Return the (x, y) coordinate for the center point of the cell that contains the specified text.  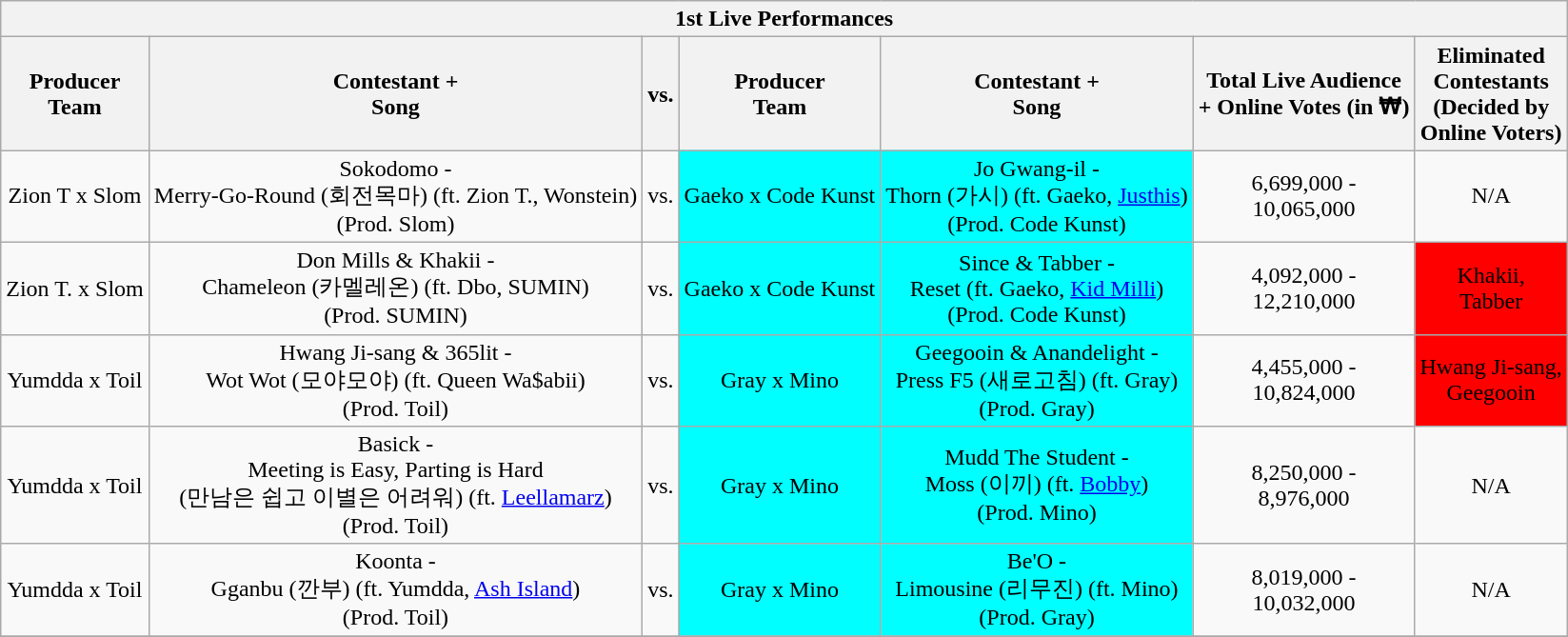
Total Live Audience+ Online Votes (in ₩) (1304, 93)
Contestant + Song (395, 93)
Mudd The Student - Moss (이끼) (ft. Bobby)(Prod. Mino) (1037, 486)
Geegooin & Anandelight - Press F5 (새로고침) (ft. Gray)(Prod. Gray) (1037, 381)
4,092,000 - 12,210,000 (1304, 288)
Basick - Meeting is Easy, Parting is Hard (만남은 쉽고 이별은 어려워) (ft. Leellamarz) (Prod. Toil) (395, 486)
Be'O - Limousine (리무진) (ft. Mino) (Prod. Gray) (1037, 590)
Sokodomo - Merry-Go-Round (회전목마) (ft. Zion T., Wonstein) (Prod. Slom) (395, 196)
1st Live Performances (784, 19)
Since & Tabber - Reset (ft. Gaeko, Kid Milli) (Prod. Code Kunst) (1037, 288)
Don Mills & Khakii - Chameleon (카멜레온) (ft. Dbo, SUMIN) (Prod. SUMIN) (395, 288)
4,455,000 - 10,824,000 (1304, 381)
Koonta - Gganbu (깐부) (ft. Yumdda, Ash Island) (Prod. Toil) (395, 590)
Hwang Ji-sang & 365lit - Wot Wot (모야모야) (ft. Queen Wa$abii) (Prod. Toil) (395, 381)
Hwang Ji-sang,Geegooin (1491, 381)
8,019,000 - 10,032,000 (1304, 590)
EliminatedContestants (Decided by Online Voters) (1491, 93)
Khakii, Tabber (1491, 288)
8,250,000 - 8,976,000 (1304, 486)
Contestant +Song (1037, 93)
Jo Gwang-il - Thorn (가시) (ft. Gaeko, Justhis) (Prod. Code Kunst) (1037, 196)
6,699,000 - 10,065,000 (1304, 196)
Zion T x Slom (75, 196)
Zion T. x Slom (75, 288)
